Provide the [x, y] coordinate of the cell's center where the given text is located.  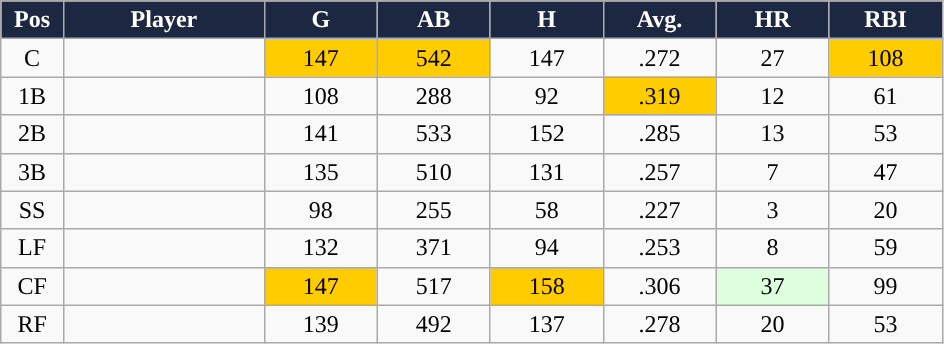
61 [886, 96]
C [32, 58]
152 [546, 134]
158 [546, 286]
Avg. [660, 20]
141 [320, 134]
.306 [660, 286]
.257 [660, 172]
LF [32, 248]
G [320, 20]
92 [546, 96]
137 [546, 324]
58 [546, 210]
8 [772, 248]
HR [772, 20]
.319 [660, 96]
132 [320, 248]
27 [772, 58]
517 [434, 286]
94 [546, 248]
255 [434, 210]
37 [772, 286]
98 [320, 210]
59 [886, 248]
542 [434, 58]
13 [772, 134]
.272 [660, 58]
Player [164, 20]
139 [320, 324]
1B [32, 96]
Pos [32, 20]
12 [772, 96]
7 [772, 172]
135 [320, 172]
3B [32, 172]
SS [32, 210]
AB [434, 20]
99 [886, 286]
288 [434, 96]
.253 [660, 248]
371 [434, 248]
H [546, 20]
.278 [660, 324]
.285 [660, 134]
RF [32, 324]
2B [32, 134]
RBI [886, 20]
CF [32, 286]
533 [434, 134]
47 [886, 172]
3 [772, 210]
492 [434, 324]
131 [546, 172]
510 [434, 172]
.227 [660, 210]
